Output the (x, y) coordinate of the center of the cell containing the given text.  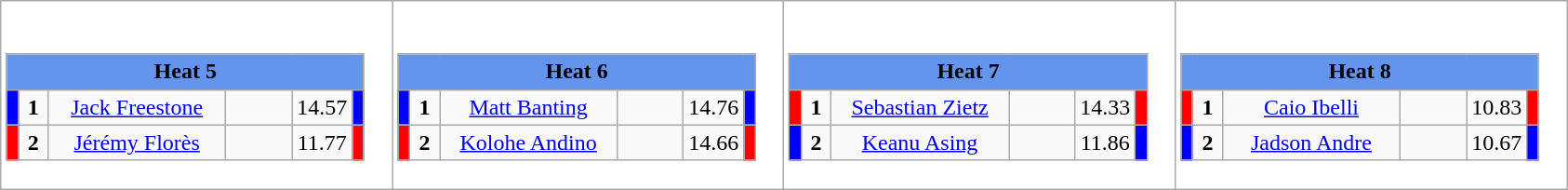
10.83 (1497, 107)
Matt Banting (528, 107)
Jadson Andre (1311, 142)
14.66 (714, 142)
11.86 (1105, 142)
Heat 6 1 Matt Banting 14.76 2 Kolohe Andino 14.66 (588, 95)
Heat 7 1 Sebastian Zietz 14.33 2 Keanu Asing 11.86 (980, 95)
Caio Ibelli (1311, 107)
Heat 8 (1360, 72)
11.77 (322, 142)
10.67 (1497, 142)
Heat 5 (185, 72)
Heat 6 (577, 72)
Keanu Asing (921, 142)
14.57 (322, 107)
Jack Freestone (138, 107)
Heat 5 1 Jack Freestone 14.57 2 Jérémy Florès 11.77 (197, 95)
Jérémy Florès (138, 142)
Heat 7 (968, 72)
Heat 8 1 Caio Ibelli 10.83 2 Jadson Andre 10.67 (1371, 95)
Kolohe Andino (528, 142)
14.33 (1105, 107)
14.76 (714, 107)
Sebastian Zietz (921, 107)
